Provide the (X, Y) coordinate of the cell's center where the given text is located.  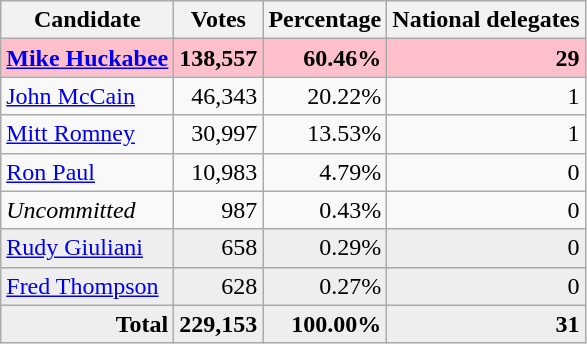
628 (218, 286)
Rudy Giuliani (88, 248)
Percentage (325, 20)
Total (88, 324)
30,997 (218, 134)
138,557 (218, 58)
13.53% (325, 134)
29 (486, 58)
229,153 (218, 324)
Ron Paul (88, 172)
Fred Thompson (88, 286)
Uncommitted (88, 210)
Votes (218, 20)
31 (486, 324)
0.43% (325, 210)
60.46% (325, 58)
987 (218, 210)
0.27% (325, 286)
Mike Huckabee (88, 58)
4.79% (325, 172)
0.29% (325, 248)
20.22% (325, 96)
46,343 (218, 96)
100.00% (325, 324)
Mitt Romney (88, 134)
John McCain (88, 96)
10,983 (218, 172)
658 (218, 248)
Candidate (88, 20)
National delegates (486, 20)
